Capture the cell that displays the provided text and extract its [X, Y] central coordinate. 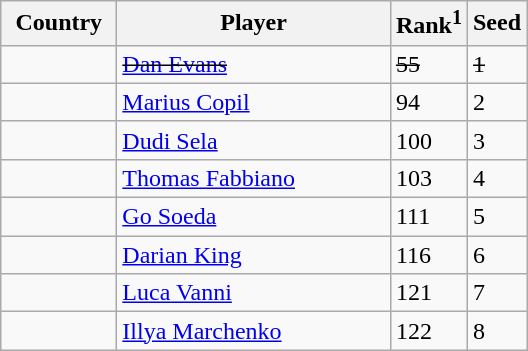
Seed [496, 24]
6 [496, 255]
111 [428, 217]
116 [428, 255]
Go Soeda [254, 217]
Rank1 [428, 24]
Thomas Fabbiano [254, 178]
Dan Evans [254, 64]
103 [428, 178]
121 [428, 293]
100 [428, 140]
8 [496, 331]
7 [496, 293]
2 [496, 102]
Country [59, 24]
Darian King [254, 255]
5 [496, 217]
Dudi Sela [254, 140]
Marius Copil [254, 102]
4 [496, 178]
94 [428, 102]
55 [428, 64]
1 [496, 64]
Player [254, 24]
Luca Vanni [254, 293]
Illya Marchenko [254, 331]
3 [496, 140]
122 [428, 331]
